Search for the cell housing the specified text and yield its [x, y] center coordinate. 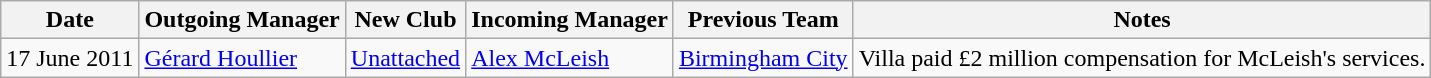
Villa paid £2 million compensation for McLeish's services. [1142, 58]
Gérard Houllier [242, 58]
Birmingham City [763, 58]
Unattached [405, 58]
Incoming Manager [570, 20]
Previous Team [763, 20]
17 June 2011 [70, 58]
Date [70, 20]
Outgoing Manager [242, 20]
Notes [1142, 20]
New Club [405, 20]
Alex McLeish [570, 58]
